Output the [X, Y] coordinate of the center of the cell containing the given text.  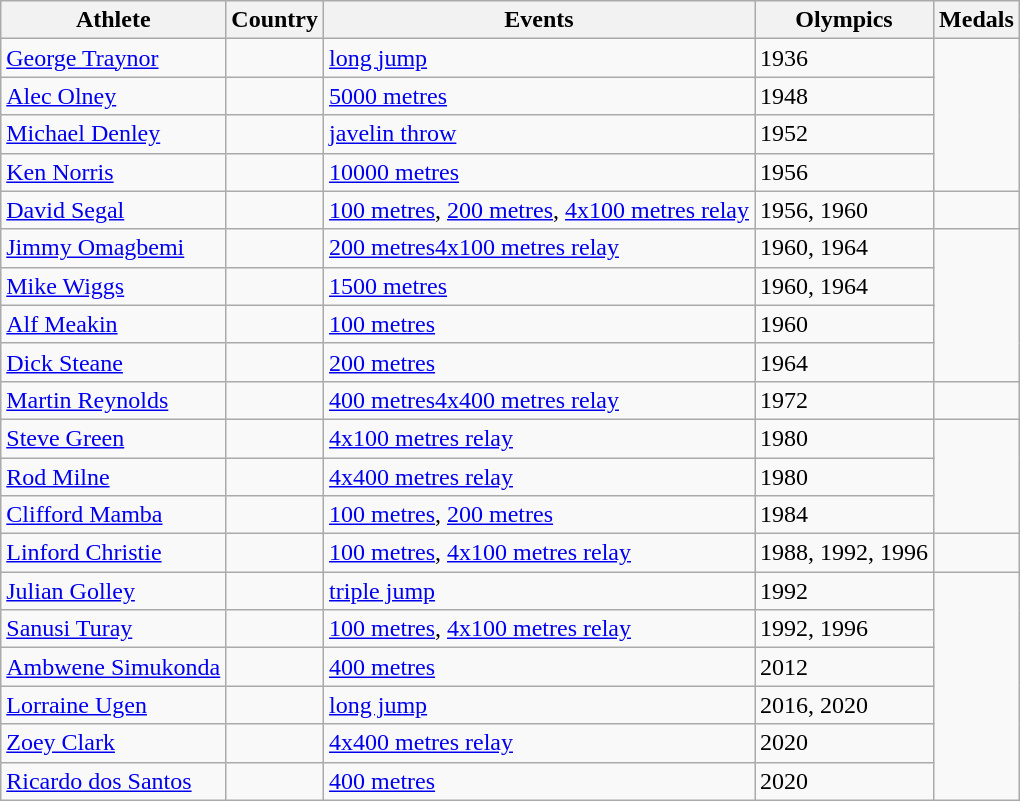
Sanusi Turay [114, 629]
1972 [844, 400]
1984 [844, 515]
2016, 2020 [844, 705]
Michael Denley [114, 134]
Linford Christie [114, 553]
triple jump [540, 591]
Mike Wiggs [114, 286]
Rod Milne [114, 477]
1956 [844, 172]
100 metres, 200 metres [540, 515]
1948 [844, 96]
javelin throw [540, 134]
Alf Meakin [114, 324]
Alec Olney [114, 96]
George Traynor [114, 58]
1952 [844, 134]
1960 [844, 324]
2012 [844, 667]
100 metres, 200 metres, 4x100 metres relay [540, 210]
Ken Norris [114, 172]
Ricardo dos Santos [114, 781]
Steve Green [114, 438]
200 metres [540, 362]
David Segal [114, 210]
100 metres [540, 324]
Olympics [844, 20]
5000 metres [540, 96]
4x100 metres relay [540, 438]
1988, 1992, 1996 [844, 553]
Ambwene Simukonda [114, 667]
Jimmy Omagbemi [114, 248]
1964 [844, 362]
1992 [844, 591]
1992, 1996 [844, 629]
1936 [844, 58]
400 metres4x400 metres relay [540, 400]
Lorraine Ugen [114, 705]
Medals [977, 20]
Dick Steane [114, 362]
1956, 1960 [844, 210]
Clifford Mamba [114, 515]
200 metres4x100 metres relay [540, 248]
Athlete [114, 20]
Zoey Clark [114, 743]
1500 metres [540, 286]
Events [540, 20]
Country [275, 20]
10000 metres [540, 172]
Martin Reynolds [114, 400]
Julian Golley [114, 591]
